Scan for the cell matching the given text and deliver its (x, y) coordinate at center. 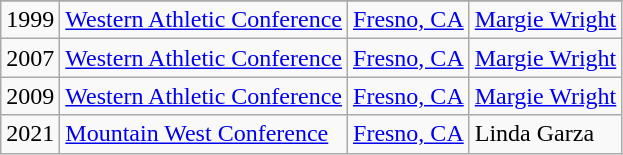
2007 (30, 58)
2009 (30, 96)
Mountain West Conference (204, 134)
Linda Garza (546, 134)
2021 (30, 134)
1999 (30, 20)
